Search for the cell housing the specified text and yield its (X, Y) center coordinate. 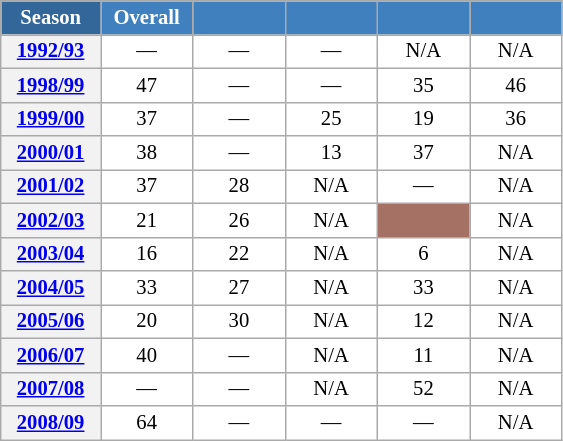
47 (146, 85)
64 (146, 423)
25 (331, 119)
30 (239, 321)
16 (146, 254)
2007/08 (51, 389)
20 (146, 321)
21 (146, 220)
6 (423, 254)
35 (423, 85)
2001/02 (51, 186)
2003/04 (51, 254)
38 (146, 153)
36 (516, 119)
12 (423, 321)
26 (239, 220)
2008/09 (51, 423)
Season (51, 17)
2006/07 (51, 355)
22 (239, 254)
1999/00 (51, 119)
28 (239, 186)
52 (423, 389)
1998/99 (51, 85)
2004/05 (51, 287)
46 (516, 85)
Overall (146, 17)
11 (423, 355)
1992/93 (51, 51)
19 (423, 119)
2000/01 (51, 153)
13 (331, 153)
40 (146, 355)
2005/06 (51, 321)
2002/03 (51, 220)
27 (239, 287)
